Detect which cell encompasses the target text, then output its [X, Y] center coordinate. 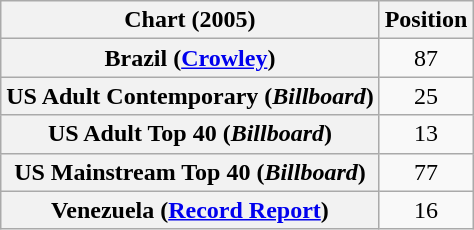
US Adult Contemporary (Billboard) [190, 96]
US Mainstream Top 40 (Billboard) [190, 172]
25 [426, 96]
Brazil (Crowley) [190, 58]
Chart (2005) [190, 20]
16 [426, 210]
Position [426, 20]
13 [426, 134]
Venezuela (Record Report) [190, 210]
87 [426, 58]
US Adult Top 40 (Billboard) [190, 134]
77 [426, 172]
